Return the (x, y) coordinate for the center point of the cell that contains the specified text.  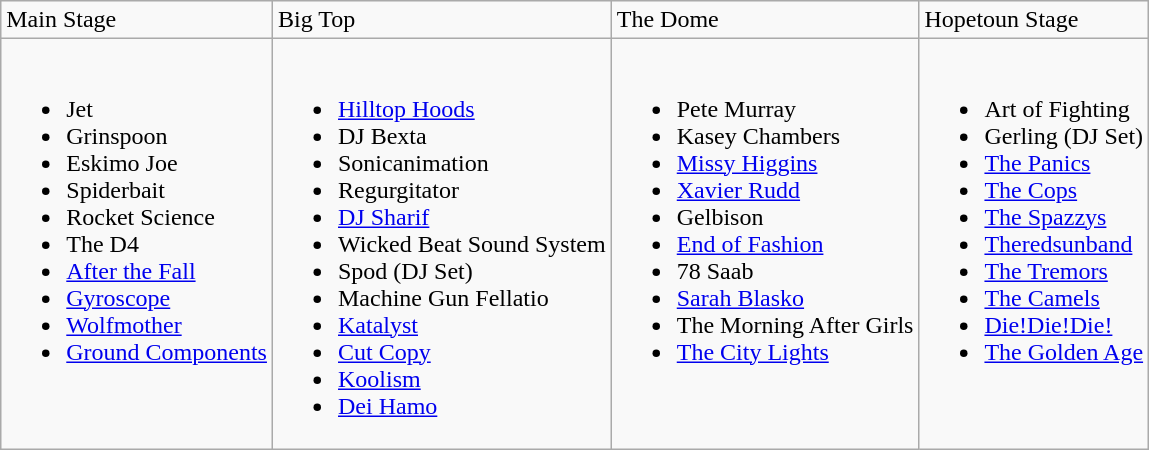
Hilltop HoodsDJ BextaSonicanimationRegurgitatorDJ SharifWicked Beat Sound SystemSpod (DJ Set)Machine Gun FellatioKatalystCut CopyKoolismDei Hamo (442, 244)
Hopetoun Stage (1034, 20)
The Dome (765, 20)
Art of FightingGerling (DJ Set)The PanicsThe CopsThe SpazzysTheredsunbandThe TremorsThe CamelsDie!Die!Die!The Golden Age (1034, 244)
Pete MurrayKasey ChambersMissy HigginsXavier RuddGelbisonEnd of Fashion78 SaabSarah BlaskoThe Morning After GirlsThe City Lights (765, 244)
JetGrinspoonEskimo JoeSpiderbaitRocket ScienceThe D4After the FallGyroscopeWolfmotherGround Components (137, 244)
Main Stage (137, 20)
Big Top (442, 20)
